Identify which cell holds the provided text, then report its [x, y] central coordinate. 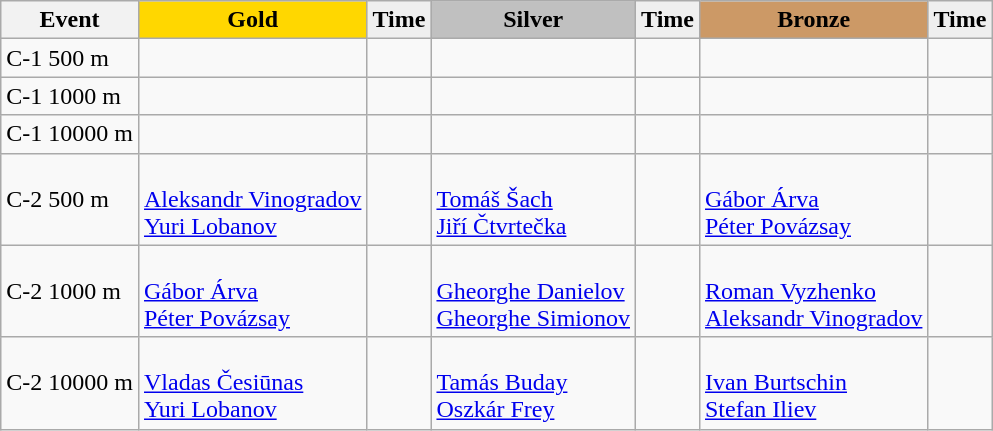
C-1 500 m [70, 58]
C-1 1000 m [70, 96]
Roman VyzhenkoAleksandr Vinogradov [813, 291]
Gheorghe DanielovGheorghe Simionov [534, 291]
Tomáš ŠachJiří Čtvrtečka [534, 199]
Vladas ČesiūnasYuri Lobanov [252, 383]
Gold [252, 20]
Event [70, 20]
C-2 500 m [70, 199]
Tamás BudayOszkár Frey [534, 383]
C-2 1000 m [70, 291]
Bronze [813, 20]
Silver [534, 20]
C-1 10000 m [70, 134]
C-2 10000 m [70, 383]
Aleksandr VinogradovYuri Lobanov [252, 199]
Ivan BurtschinStefan Iliev [813, 383]
